Locate the cell with the specified text and output its [X, Y] center coordinate. 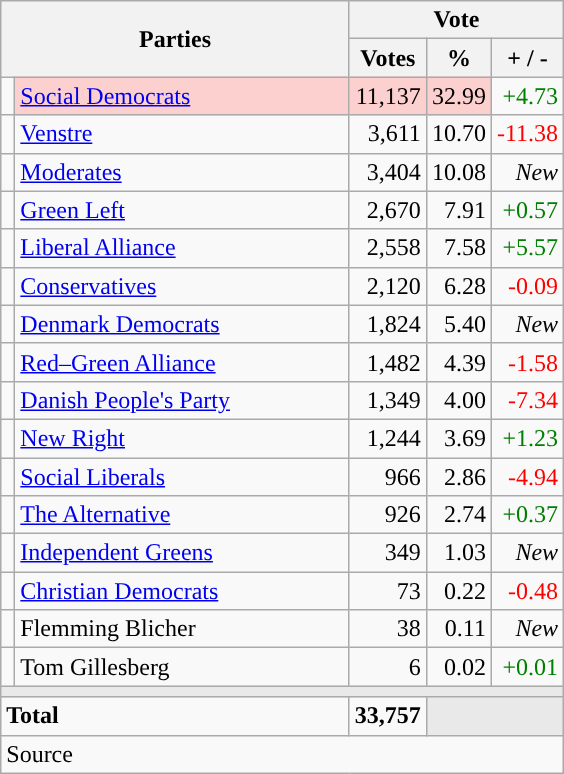
Vote [456, 20]
-0.48 [527, 591]
6.28 [458, 286]
349 [388, 553]
966 [388, 477]
2,120 [388, 286]
Flemming Blicher [182, 629]
Votes [388, 58]
+0.57 [527, 210]
4.00 [458, 400]
5.40 [458, 324]
6 [388, 667]
+5.57 [527, 248]
% [458, 58]
2,558 [388, 248]
2,670 [388, 210]
Independent Greens [182, 553]
3,611 [388, 134]
+0.37 [527, 515]
-4.94 [527, 477]
10.08 [458, 172]
1,349 [388, 400]
926 [388, 515]
0.11 [458, 629]
The Alternative [182, 515]
Christian Democrats [182, 591]
Social Liberals [182, 477]
0.02 [458, 667]
3.69 [458, 438]
Tom Gillesberg [182, 667]
+ / - [527, 58]
Venstre [182, 134]
1,482 [388, 362]
10.70 [458, 134]
Parties [176, 39]
2.74 [458, 515]
Liberal Alliance [182, 248]
Social Democrats [182, 96]
Moderates [182, 172]
Red–Green Alliance [182, 362]
+4.73 [527, 96]
73 [388, 591]
Green Left [182, 210]
Denmark Democrats [182, 324]
-11.38 [527, 134]
+1.23 [527, 438]
New Right [182, 438]
38 [388, 629]
4.39 [458, 362]
-7.34 [527, 400]
32.99 [458, 96]
2.86 [458, 477]
7.58 [458, 248]
3,404 [388, 172]
7.91 [458, 210]
33,757 [388, 716]
Total [176, 716]
Source [282, 754]
Conservatives [182, 286]
+0.01 [527, 667]
1,824 [388, 324]
1,244 [388, 438]
1.03 [458, 553]
-1.58 [527, 362]
11,137 [388, 96]
0.22 [458, 591]
-0.09 [527, 286]
Danish People's Party [182, 400]
